Find where the given text appears and provide that cell's center as [x, y] coordinate. 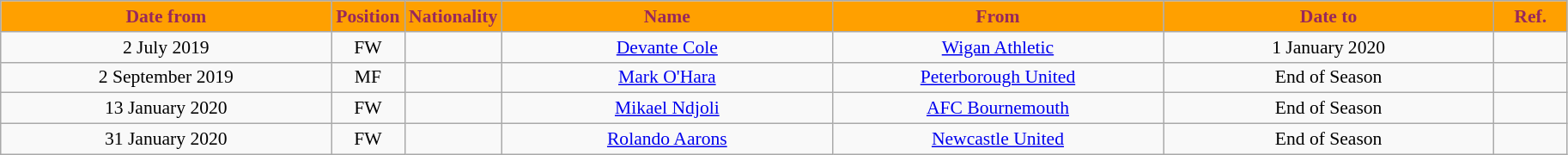
Mikael Ndjoli [666, 108]
2 September 2019 [167, 77]
13 January 2020 [167, 108]
1 January 2020 [1329, 47]
Newcastle United [998, 139]
Wigan Athletic [998, 47]
Peterborough United [998, 77]
Position [368, 16]
Ref. [1530, 16]
Mark O'Hara [666, 77]
Date to [1329, 16]
2 July 2019 [167, 47]
From [998, 16]
31 January 2020 [167, 139]
Name [666, 16]
Nationality [453, 16]
Date from [167, 16]
Rolando Aarons [666, 139]
Devante Cole [666, 47]
AFC Bournemouth [998, 108]
MF [368, 77]
